Locate the cell with the specified text and output its [X, Y] center coordinate. 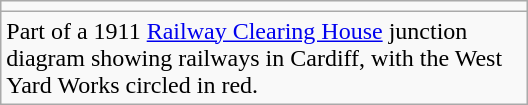
Part of a 1911 Railway Clearing House junction diagram showing railways in Cardiff, with the West Yard Works circled in red. [264, 58]
